Extract the [X, Y] coordinate from the center of the cell holding the provided text.  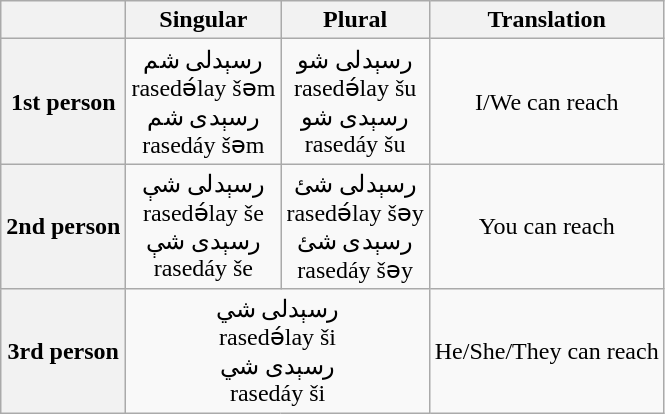
I/We can reach [546, 102]
He/She/They can reach [546, 351]
Singular [204, 20]
رسېدلی شيrasedə́lay šiرسېدی شيrasedáy ši [278, 351]
2nd person [64, 226]
1st person [64, 102]
رسېدلی شوrasedə́lay šuرسېدی شوrasedáy šu [355, 102]
3rd person [64, 351]
You can reach [546, 226]
رسېدلی شېrasedə́lay šeرسېدی شېrasedáy še [204, 226]
رسېدلی شمrasedə́lay šəmرسېدی شمrasedáy šəm [204, 102]
Translation [546, 20]
Plural [355, 20]
رسېدلی شئrasedə́lay šəyرسېدی شئrasedáy šəy [355, 226]
